Return the [X, Y] coordinate for the center point of the cell that contains the specified text.  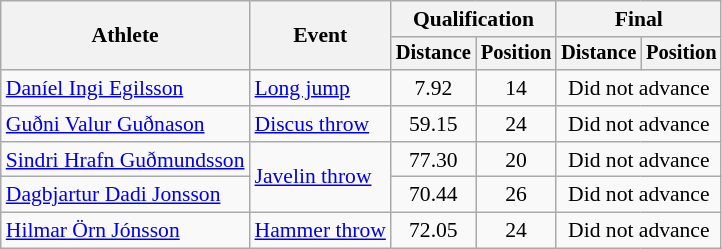
77.30 [434, 160]
Dagbjartur Dadi Jonsson [126, 195]
Guðni Valur Guðnason [126, 124]
7.92 [434, 88]
70.44 [434, 195]
Long jump [320, 88]
20 [516, 160]
Athlete [126, 36]
Hammer throw [320, 231]
Final [638, 19]
72.05 [434, 231]
Hilmar Örn Jónsson [126, 231]
14 [516, 88]
Sindri Hrafn Guðmundsson [126, 160]
Javelin throw [320, 178]
Discus throw [320, 124]
Qualification [474, 19]
59.15 [434, 124]
Daníel Ingi Egilsson [126, 88]
Event [320, 36]
26 [516, 195]
